Return the (X, Y) coordinate for the center point of the cell that contains the specified text.  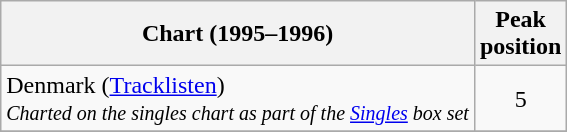
5 (520, 98)
Denmark (Tracklisten)Charted on the singles chart as part of the Singles box set (238, 98)
Chart (1995–1996) (238, 34)
Peakposition (520, 34)
